Locate the cell with the specified text and output its [X, Y] center coordinate. 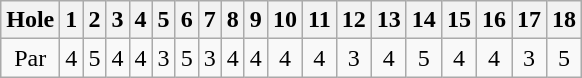
17 [530, 20]
15 [458, 20]
2 [94, 20]
13 [388, 20]
10 [284, 20]
12 [354, 20]
7 [210, 20]
11 [319, 20]
16 [494, 20]
Hole [30, 20]
9 [256, 20]
6 [186, 20]
1 [72, 20]
Par [30, 58]
8 [232, 20]
14 [424, 20]
18 [564, 20]
